Find where the given text appears and provide that cell's center as [x, y] coordinate. 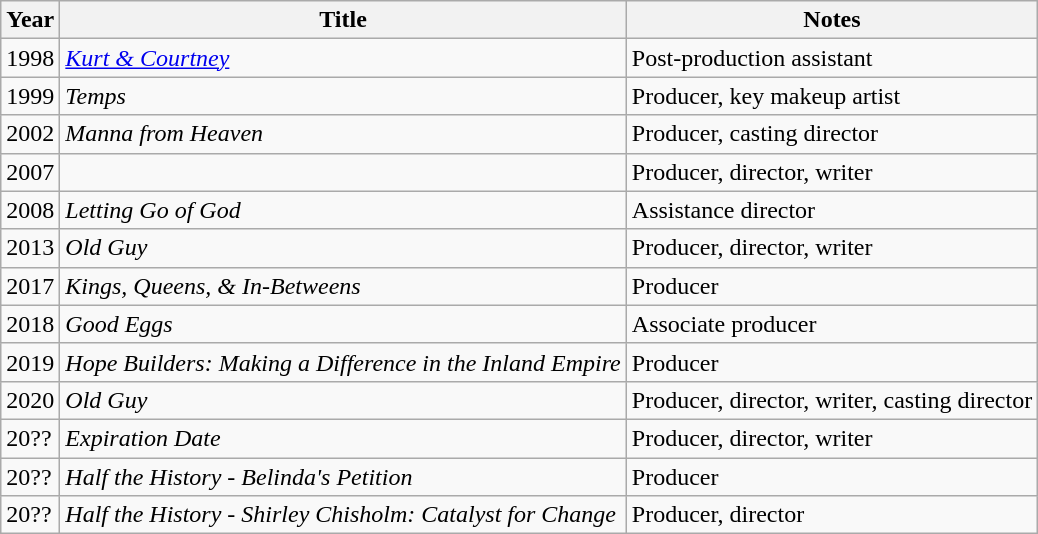
Half the History - Shirley Chisholm: Catalyst for Change [343, 515]
Assistance director [832, 210]
2017 [30, 286]
2007 [30, 172]
Associate producer [832, 324]
Producer, casting director [832, 134]
Manna from Heaven [343, 134]
2020 [30, 400]
Title [343, 20]
Post-production assistant [832, 58]
Letting Go of God [343, 210]
Notes [832, 20]
Good Eggs [343, 324]
Kurt & Courtney [343, 58]
Half the History - Belinda's Petition [343, 477]
Year [30, 20]
1999 [30, 96]
1998 [30, 58]
2013 [30, 248]
Hope Builders: Making a Difference in the Inland Empire [343, 362]
Temps [343, 96]
2008 [30, 210]
Kings, Queens, & In-Betweens [343, 286]
Expiration Date [343, 438]
2018 [30, 324]
2019 [30, 362]
Producer, director, writer, casting director [832, 400]
Producer, director [832, 515]
Producer, key makeup artist [832, 96]
2002 [30, 134]
